Pinpoint the cell where the given text exists, returning its [X, Y] midpoint coordinate. 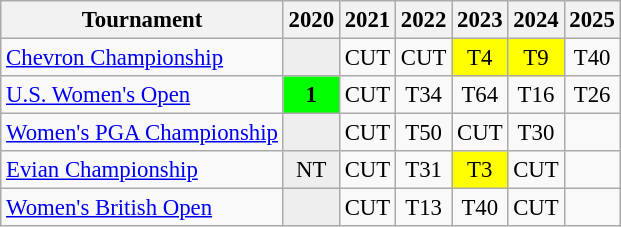
T16 [536, 95]
Women's PGA Championship [142, 133]
T30 [536, 133]
T34 [424, 95]
T50 [424, 133]
T9 [536, 58]
T4 [480, 58]
T31 [424, 170]
T26 [592, 95]
2025 [592, 20]
NT [311, 170]
T64 [480, 95]
2021 [367, 20]
2024 [536, 20]
U.S. Women's Open [142, 95]
1 [311, 95]
Evian Championship [142, 170]
2020 [311, 20]
Chevron Championship [142, 58]
2023 [480, 20]
Women's British Open [142, 208]
2022 [424, 20]
Tournament [142, 20]
T13 [424, 208]
T3 [480, 170]
